From the cell containing the given text, extract its center point as [X, Y] coordinate. 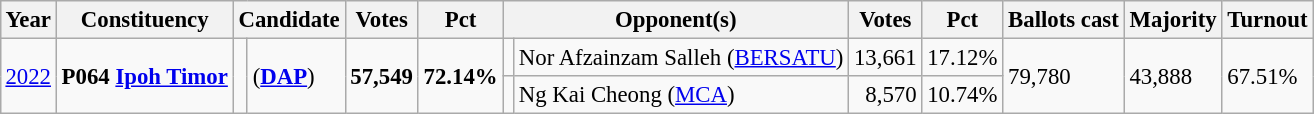
Constituency [144, 20]
13,661 [886, 57]
43,888 [1173, 76]
Ng Kai Cheong (MCA) [680, 95]
Nor Afzainzam Salleh (BERSATU) [680, 57]
Opponent(s) [676, 20]
P064 Ipoh Timor [144, 76]
17.12% [962, 57]
Majority [1173, 20]
57,549 [382, 76]
Year [28, 20]
Ballots cast [1064, 20]
Candidate [289, 20]
67.51% [1268, 76]
72.14% [460, 76]
79,780 [1064, 76]
(DAP) [296, 76]
10.74% [962, 95]
8,570 [886, 95]
Turnout [1268, 20]
2022 [28, 76]
